Find where the given text appears and provide that cell's center as (X, Y) coordinate. 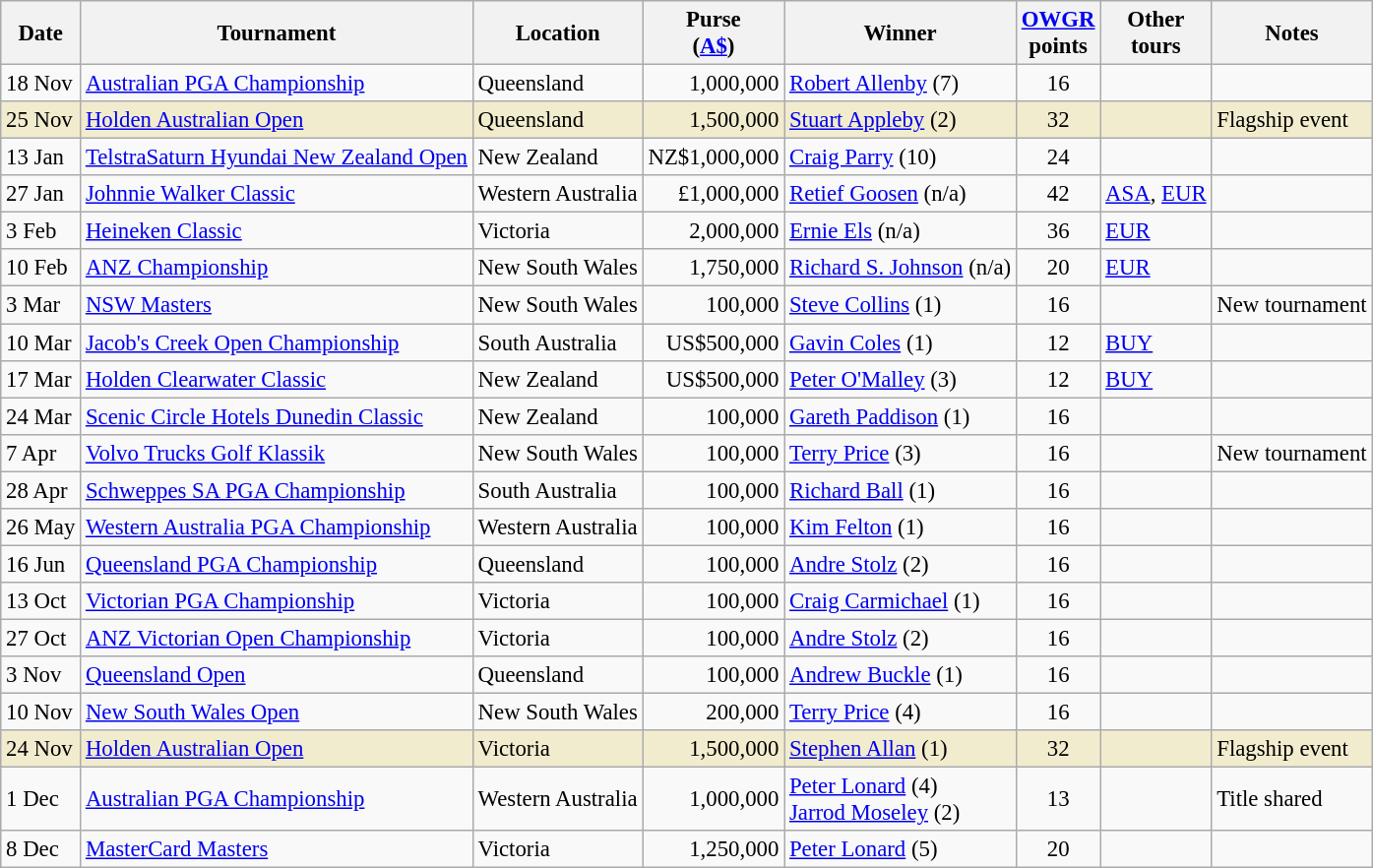
17 Mar (41, 379)
Schweppes SA PGA Championship (278, 490)
24 Mar (41, 416)
Victorian PGA Championship (278, 601)
Peter Lonard (5) (901, 849)
Title shared (1291, 799)
3 Feb (41, 231)
TelstraSaturn Hyundai New Zealand Open (278, 157)
Kim Felton (1) (901, 527)
New South Wales Open (278, 713)
ANZ Championship (278, 269)
Jacob's Creek Open Championship (278, 342)
Othertours (1155, 33)
Date (41, 33)
24 (1057, 157)
ASA, EUR (1155, 194)
13 Oct (41, 601)
Queensland Open (278, 675)
10 Nov (41, 713)
Richard S. Johnson (n/a) (901, 269)
Robert Allenby (7) (901, 84)
1,250,000 (713, 849)
Terry Price (4) (901, 713)
3 Nov (41, 675)
Holden Clearwater Classic (278, 379)
26 May (41, 527)
25 Nov (41, 120)
Queensland PGA Championship (278, 564)
OWGRpoints (1057, 33)
Craig Carmichael (1) (901, 601)
ANZ Victorian Open Championship (278, 638)
42 (1057, 194)
10 Mar (41, 342)
Location (557, 33)
7 Apr (41, 453)
Retief Goosen (n/a) (901, 194)
1 Dec (41, 799)
27 Jan (41, 194)
16 Jun (41, 564)
Peter Lonard (4) Jarrod Moseley (2) (901, 799)
27 Oct (41, 638)
24 Nov (41, 749)
200,000 (713, 713)
1,750,000 (713, 269)
NSW Masters (278, 305)
NZ$1,000,000 (713, 157)
Richard Ball (1) (901, 490)
Gavin Coles (1) (901, 342)
Andrew Buckle (1) (901, 675)
Stephen Allan (1) (901, 749)
Gareth Paddison (1) (901, 416)
Steve Collins (1) (901, 305)
2,000,000 (713, 231)
Purse(A$) (713, 33)
36 (1057, 231)
Craig Parry (10) (901, 157)
Terry Price (3) (901, 453)
Volvo Trucks Golf Klassik (278, 453)
13 (1057, 799)
13 Jan (41, 157)
28 Apr (41, 490)
Johnnie Walker Classic (278, 194)
Peter O'Malley (3) (901, 379)
Tournament (278, 33)
Stuart Appleby (2) (901, 120)
18 Nov (41, 84)
Notes (1291, 33)
8 Dec (41, 849)
3 Mar (41, 305)
Heineken Classic (278, 231)
10 Feb (41, 269)
Winner (901, 33)
£1,000,000 (713, 194)
MasterCard Masters (278, 849)
Ernie Els (n/a) (901, 231)
Western Australia PGA Championship (278, 527)
Scenic Circle Hotels Dunedin Classic (278, 416)
